Locate the cell with the specified text and output its [x, y] center coordinate. 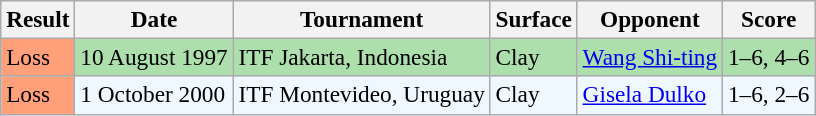
Gisela Dulko [650, 95]
ITF Montevideo, Uruguay [362, 95]
Surface [534, 19]
Opponent [650, 19]
Score [769, 19]
1–6, 4–6 [769, 57]
1–6, 2–6 [769, 95]
10 August 1997 [154, 57]
ITF Jakarta, Indonesia [362, 57]
Tournament [362, 19]
Wang Shi-ting [650, 57]
1 October 2000 [154, 95]
Result [38, 19]
Date [154, 19]
